Extract the [x, y] coordinate from the center of the cell holding the provided text.  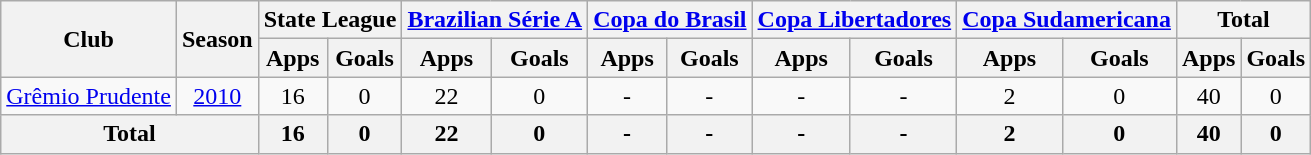
Copa Sudamericana [1067, 20]
Club [89, 39]
Brazilian Série A [495, 20]
2010 [217, 96]
State League [330, 20]
Copa Libertadores [854, 20]
Copa do Brasil [670, 20]
Grêmio Prudente [89, 96]
Season [217, 39]
